Provide the (X, Y) coordinate of the cell's center where the given text is located.  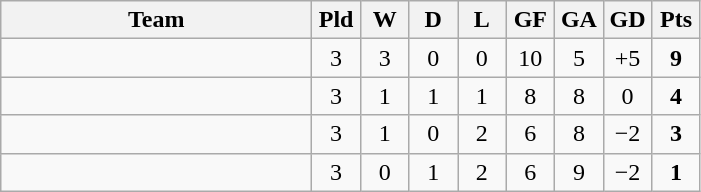
GA (580, 20)
L (482, 20)
W (384, 20)
10 (530, 58)
GF (530, 20)
Pld (336, 20)
+5 (628, 58)
4 (676, 96)
Pts (676, 20)
GD (628, 20)
5 (580, 58)
D (434, 20)
Team (156, 20)
